Search for the cell housing the specified text and yield its (x, y) center coordinate. 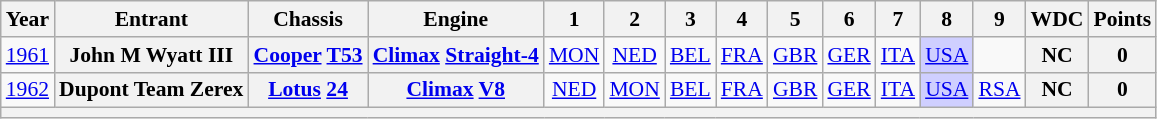
Climax Straight-4 (456, 55)
Points (1122, 19)
4 (742, 19)
John M Wyatt III (151, 55)
7 (898, 19)
Year (28, 19)
1962 (28, 90)
Chassis (308, 19)
1961 (28, 55)
2 (634, 19)
Dupont Team Zerex (151, 90)
RSA (999, 90)
9 (999, 19)
3 (690, 19)
Engine (456, 19)
Lotus 24 (308, 90)
Climax V8 (456, 90)
Cooper T53 (308, 55)
8 (946, 19)
6 (848, 19)
1 (574, 19)
5 (796, 19)
WDC (1058, 19)
Entrant (151, 19)
